Provide the (x, y) coordinate of the cell's center where the given text is located.  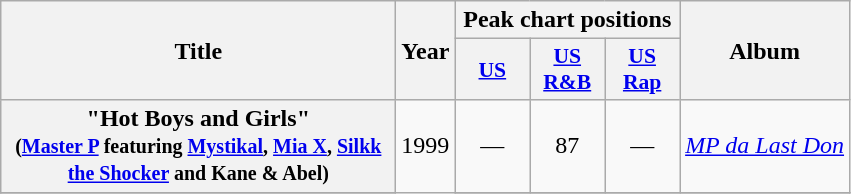
MP da Last Don (765, 146)
USRap (642, 70)
"Hot Boys and Girls" (Master P featuring Mystikal, Mia X, Silkk the Shocker and Kane & Abel) (198, 146)
1999 (426, 146)
Title (198, 50)
Year (426, 50)
US (492, 70)
Peak chart positions (568, 20)
87 (568, 146)
USR&B (568, 70)
Album (765, 50)
